Return (X, Y) of the center of cell containing provided text 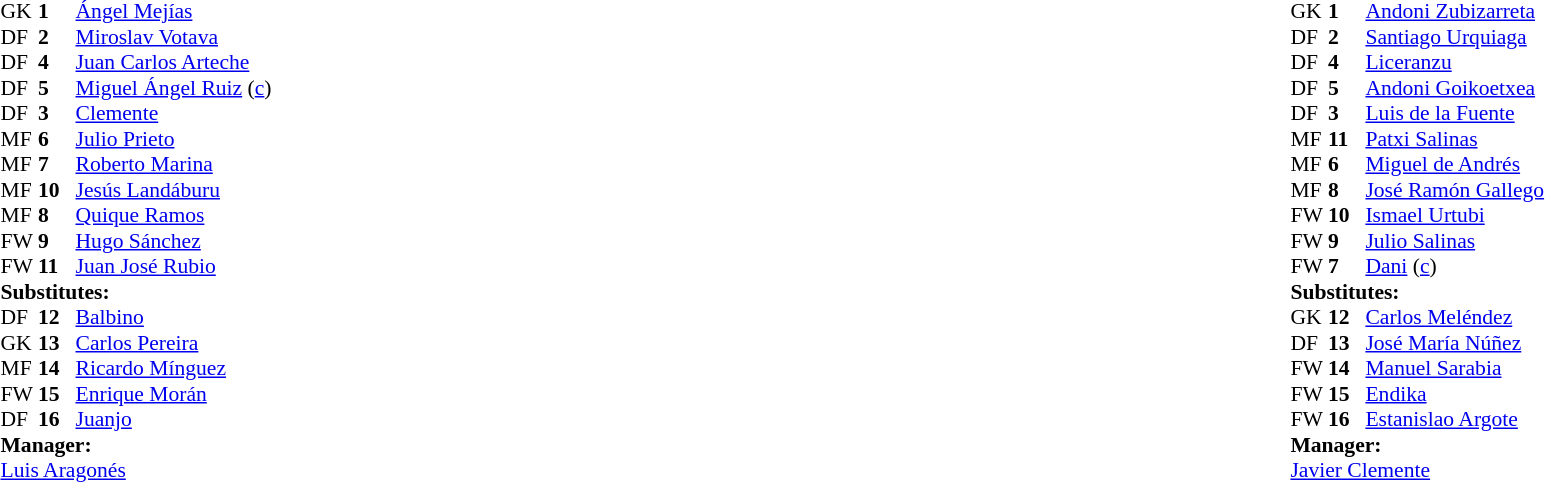
Jesús Landáburu (174, 190)
Juanjo (174, 419)
Endika (1454, 394)
Miguel de Andrés (1454, 165)
Liceranzu (1454, 63)
Julio Prieto (174, 139)
Quique Ramos (174, 215)
Ismael Urtubi (1454, 215)
Miguel Ángel Ruiz (c) (174, 88)
Manuel Sarabia (1454, 369)
Hugo Sánchez (174, 241)
José María Núñez (1454, 343)
Carlos Meléndez (1454, 317)
Santiago Urquiaga (1454, 37)
Ricardo Mínguez (174, 369)
Roberto Marina (174, 165)
Enrique Morán (174, 394)
Clemente (174, 113)
Julio Salinas (1454, 241)
Balbino (174, 317)
Miroslav Votava (174, 37)
Estanislao Argote (1454, 419)
Dani (c) (1454, 267)
José Ramón Gallego (1454, 190)
Juan José Rubio (174, 267)
Patxi Salinas (1454, 139)
Juan Carlos Arteche (174, 63)
Carlos Pereira (174, 343)
Luis de la Fuente (1454, 113)
Andoni Goikoetxea (1454, 88)
